Scan for the cell matching the given text and deliver its [x, y] coordinate at center. 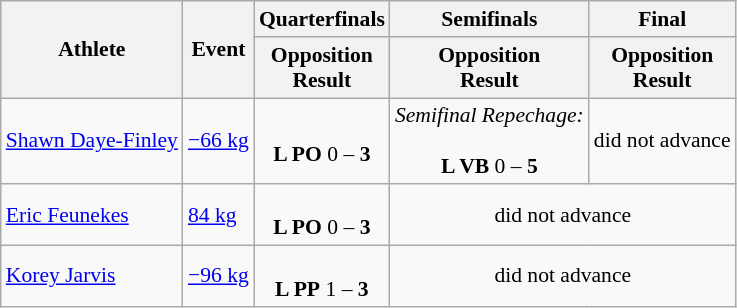
Shawn Daye-Finley [92, 142]
Semifinal Repechage:L VB 0 – 5 [490, 142]
−96 kg [218, 276]
L PP 1 – 3 [322, 276]
84 kg [218, 216]
Semifinals [490, 19]
Athlete [92, 50]
Korey Jarvis [92, 276]
Eric Feunekes [92, 216]
−66 kg [218, 142]
Event [218, 50]
Quarterfinals [322, 19]
Final [662, 19]
